Identify which cell holds the provided text, then report its [X, Y] central coordinate. 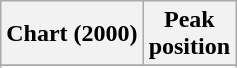
Peakposition [189, 34]
Chart (2000) [72, 34]
